Provide the [X, Y] coordinate of the cell's center where the given text is located.  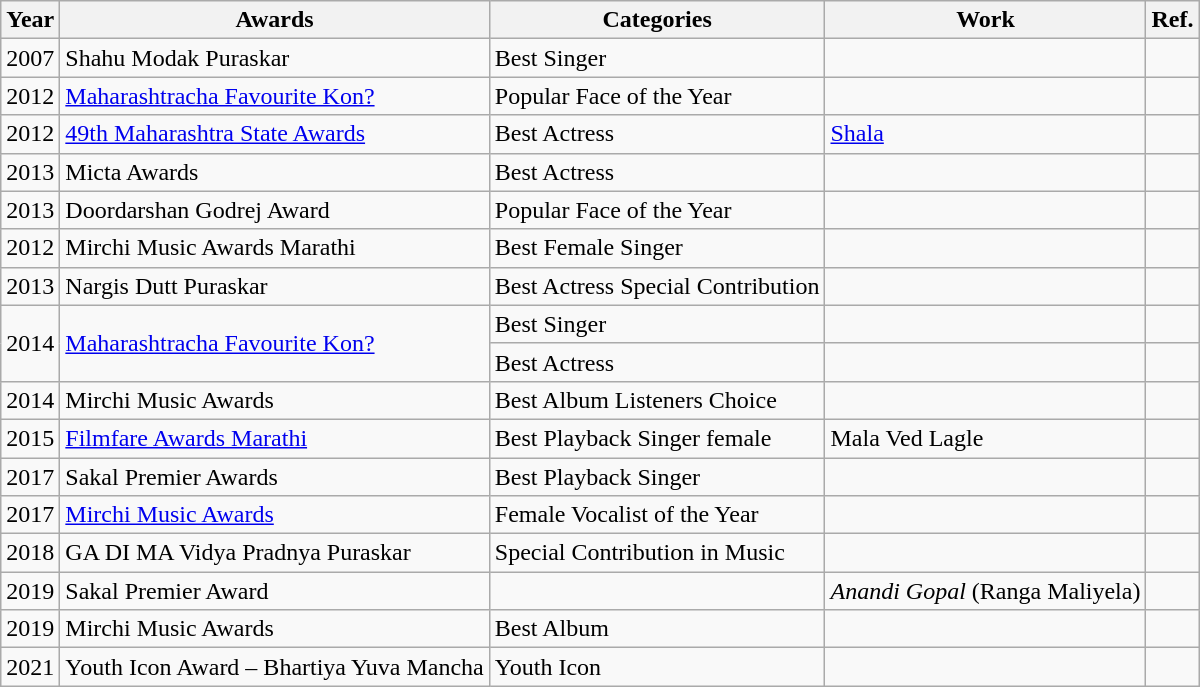
Awards [274, 20]
Special Contribution in Music [657, 553]
Categories [657, 20]
Best Album Listeners Choice [657, 400]
Best Album [657, 629]
Best Actress Special Contribution [657, 286]
Youth Icon Award – Bhartiya Yuva Mancha [274, 667]
Best Female Singer [657, 248]
2007 [30, 58]
Sakal Premier Awards [274, 477]
Shahu Modak Puraskar [274, 58]
Shala [986, 134]
Year [30, 20]
49th Maharashtra State Awards [274, 134]
Nargis Dutt Puraskar [274, 286]
Work [986, 20]
2021 [30, 667]
Doordarshan Godrej Award [274, 210]
2018 [30, 553]
GA DI MA Vidya Pradnya Puraskar [274, 553]
Mala Ved Lagle [986, 438]
Best Playback Singer female [657, 438]
Best Playback Singer [657, 477]
Female Vocalist of the Year [657, 515]
Youth Icon [657, 667]
Micta Awards [274, 172]
Filmfare Awards Marathi [274, 438]
Sakal Premier Award [274, 591]
2015 [30, 438]
Anandi Gopal (Ranga Maliyela) [986, 591]
Mirchi Music Awards Marathi [274, 248]
Ref. [1172, 20]
